Pinpoint the cell where the given text exists, returning its [x, y] midpoint coordinate. 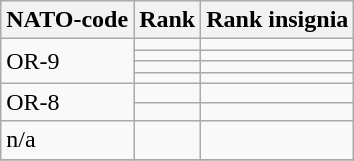
n/a [68, 140]
OR-9 [68, 61]
Rank [168, 20]
NATO-code [68, 20]
OR-8 [68, 102]
Rank insignia [278, 20]
